Capture the cell that displays the provided text and extract its [X, Y] central coordinate. 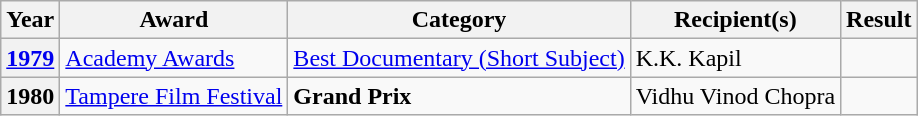
1979 [30, 58]
K.K. Kapil [735, 58]
Tampere Film Festival [174, 96]
Academy Awards [174, 58]
Year [30, 20]
Award [174, 20]
1980 [30, 96]
Grand Prix [459, 96]
Recipient(s) [735, 20]
Best Documentary (Short Subject) [459, 58]
Result [879, 20]
Vidhu Vinod Chopra [735, 96]
Category [459, 20]
